Return [X, Y] of the center of cell containing provided text 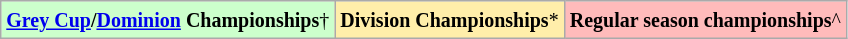
Grey Cup/Dominion Championships† [168, 20]
Division Championships* [450, 20]
Regular season championships^ [705, 20]
